Determine the [x, y] coordinate at the center of the cell enclosing the given text.  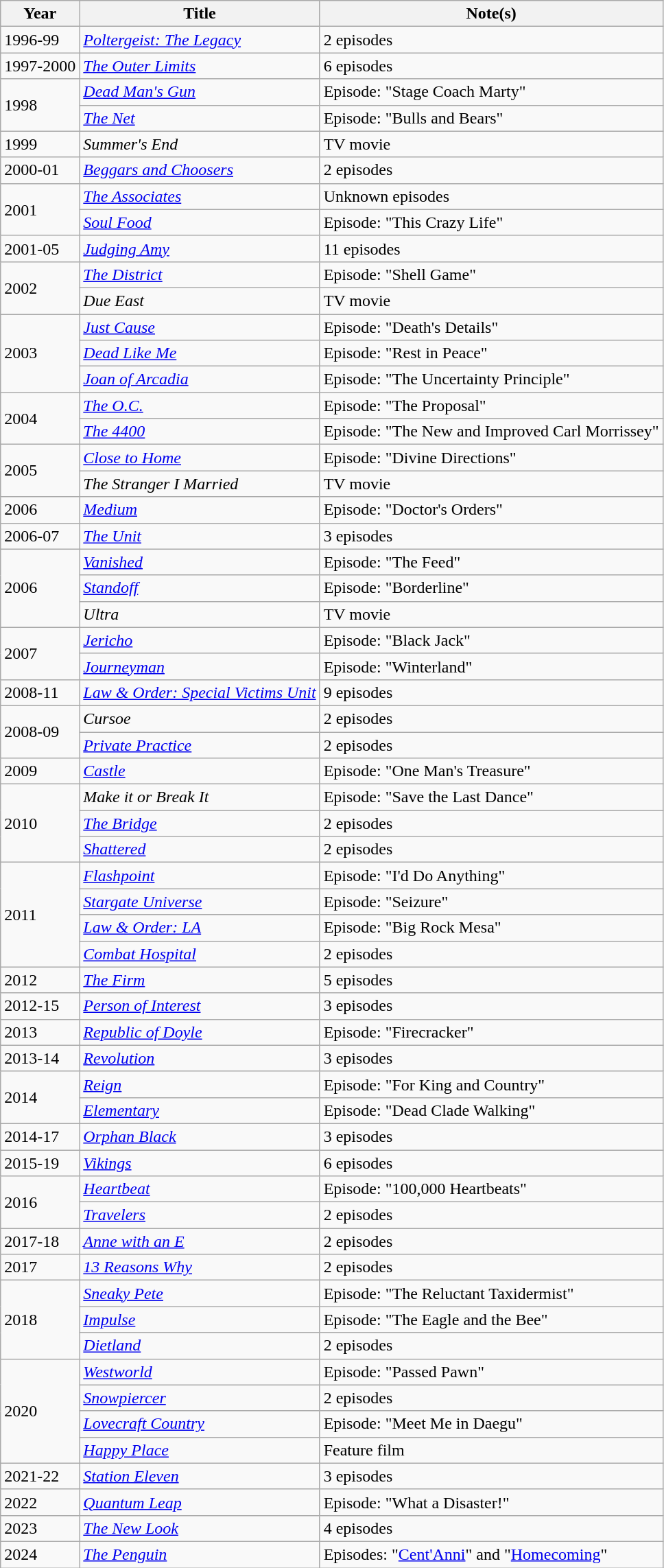
Episode: "Stage Coach Marty" [491, 92]
Episode: "The New and Improved Carl Morrissey" [491, 432]
Note(s) [491, 14]
Make it or Break It [200, 797]
Feature film [491, 1450]
Year [40, 14]
Standoff [200, 588]
Elementary [200, 1110]
The New Look [200, 1528]
Reign [200, 1084]
2007 [40, 653]
2014 [40, 1097]
Soul Food [200, 222]
Episode: "The Proposal" [491, 406]
Lovecraft Country [200, 1424]
2023 [40, 1528]
Episode: "100,000 Heartbeats" [491, 1189]
1997-2000 [40, 66]
1999 [40, 144]
2001 [40, 209]
Episode: "The Uncertainty Principle" [491, 379]
2016 [40, 1202]
The Bridge [200, 823]
Episode: "Bulls and Bears" [491, 118]
Episode: "One Man's Treasure" [491, 771]
Summer's End [200, 144]
Station Eleven [200, 1476]
Anne with an E [200, 1241]
The Firm [200, 980]
Episode: "Winterland" [491, 666]
Title [200, 14]
Beggars and Choosers [200, 170]
Judging Amy [200, 248]
The Net [200, 118]
Episode: "This Crazy Life" [491, 222]
Combat Hospital [200, 954]
Stargate Universe [200, 902]
Ultra [200, 614]
Vikings [200, 1163]
Quantum Leap [200, 1502]
Happy Place [200, 1450]
Episode: "Death's Details" [491, 327]
2003 [40, 353]
Episode: "Big Rock Mesa" [491, 928]
Episode: "Borderline" [491, 588]
2015-19 [40, 1163]
2008-11 [40, 692]
2005 [40, 471]
13 Reasons Why [200, 1267]
Episode: "The Feed" [491, 562]
The Outer Limits [200, 66]
2001-05 [40, 248]
Episode: "The Eagle and the Bee" [491, 1320]
2024 [40, 1554]
Journeyman [200, 666]
Castle [200, 771]
2022 [40, 1502]
Episode: "Black Jack" [491, 640]
1998 [40, 105]
2014-17 [40, 1136]
5 episodes [491, 980]
4 episodes [491, 1528]
Impulse [200, 1320]
Episodes: "Cent'Anni" and "Homecoming" [491, 1554]
The Penguin [200, 1554]
Law & Order: Special Victims Unit [200, 692]
2017 [40, 1267]
Republic of Doyle [200, 1032]
2017-18 [40, 1241]
2012-15 [40, 1006]
Episode: "Divine Directions" [491, 458]
Orphan Black [200, 1136]
Episode: "Doctor's Orders" [491, 510]
The Stranger I Married [200, 484]
Just Cause [200, 327]
Dead Man's Gun [200, 92]
Revolution [200, 1058]
The District [200, 274]
Episode: "Shell Game" [491, 274]
2021-22 [40, 1476]
Jericho [200, 640]
2020 [40, 1411]
9 episodes [491, 692]
Heartbeat [200, 1189]
Sneaky Pete [200, 1294]
Westworld [200, 1372]
Episode: "Firecracker" [491, 1032]
Due East [200, 301]
1996-99 [40, 40]
Episode: "Rest in Peace" [491, 353]
Episode: "Seizure" [491, 902]
Law & Order: LA [200, 928]
The O.C. [200, 406]
Flashpoint [200, 876]
The Associates [200, 196]
2018 [40, 1320]
11 episodes [491, 248]
Joan of Arcadia [200, 379]
Episode: "I'd Do Anything" [491, 876]
Snowpiercer [200, 1398]
2010 [40, 823]
Close to Home [200, 458]
2004 [40, 419]
Episode: "What a Disaster!" [491, 1502]
2000-01 [40, 170]
2013-14 [40, 1058]
2009 [40, 771]
Unknown episodes [491, 196]
Dead Like Me [200, 353]
Vanished [200, 562]
Episode: "For King and Country" [491, 1084]
Episode: "Passed Pawn" [491, 1372]
2011 [40, 915]
2002 [40, 288]
Episode: "The Reluctant Taxidermist" [491, 1294]
Episode: "Dead Clade Walking" [491, 1110]
The Unit [200, 536]
2012 [40, 980]
2008-09 [40, 732]
The 4400 [200, 432]
Dietland [200, 1346]
Episode: "Meet Me in Daegu" [491, 1424]
Travelers [200, 1215]
Private Practice [200, 745]
Cursoe [200, 718]
2013 [40, 1032]
Poltergeist: The Legacy [200, 40]
Person of Interest [200, 1006]
Episode: "Save the Last Dance" [491, 797]
Medium [200, 510]
2006-07 [40, 536]
Shattered [200, 850]
